Locate the cell with the specified text and output its [x, y] center coordinate. 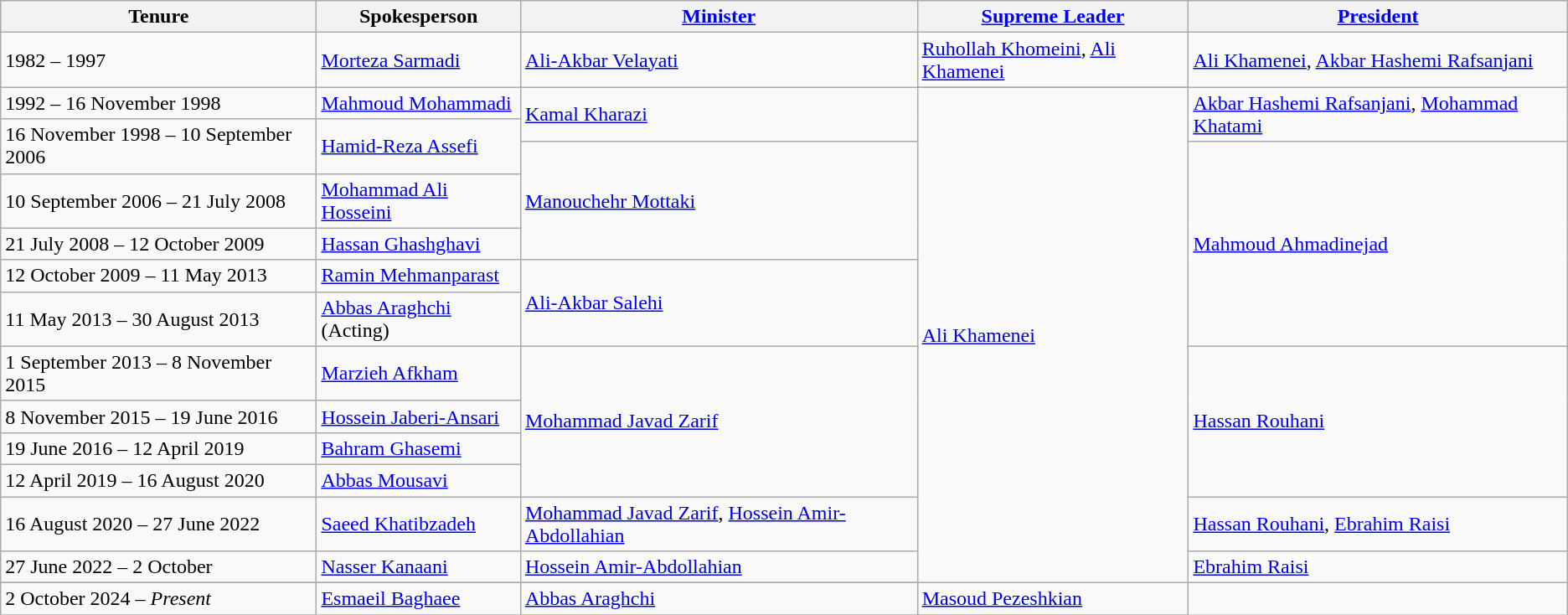
10 September 2006 – 21 July 2008 [159, 201]
Akbar Hashemi Rafsanjani, Mohammad Khatami [1378, 114]
1992 – 16 November 1998 [159, 103]
1982 – 1997 [159, 60]
Ali-Akbar Salehi [719, 303]
Bahram Ghasemi [419, 448]
11 May 2013 – 30 August 2013 [159, 318]
Hamid-Reza Assefi [419, 146]
Saeed Khatibzadeh [419, 523]
Abbas Araghchi [719, 599]
Hossein Amir-Abdollahian [719, 567]
Ali Khamenei, Akbar Hashemi Rafsanjani [1378, 60]
1 September 2013 – 8 November 2015 [159, 374]
Ramin Mehmanparast [419, 276]
Spokesperson [419, 17]
Hassan Rouhani [1378, 421]
Kamal Kharazi [719, 114]
19 June 2016 – 12 April 2019 [159, 448]
Mohammad Ali Hosseini [419, 201]
Abbas Araghchi (Acting) [419, 318]
8 November 2015 – 19 June 2016 [159, 416]
12 October 2009 – 11 May 2013 [159, 276]
21 July 2008 – 12 October 2009 [159, 244]
President [1378, 17]
Masoud Pezeshkian [1053, 599]
Ebrahim Raisi [1378, 567]
Hassan Rouhani, Ebrahim Raisi [1378, 523]
Ali-Akbar Velayati [719, 60]
Mohammad Javad Zarif, Hossein Amir-Abdollahian [719, 523]
16 August 2020 – 27 June 2022 [159, 523]
16 November 1998 – 10 September 2006 [159, 146]
Ruhollah Khomeini, Ali Khamenei [1053, 60]
Minister [719, 17]
Esmaeil Baghaee [419, 599]
Marzieh Afkham [419, 374]
Supreme Leader [1053, 17]
Morteza Sarmadi [419, 60]
Mahmoud Ahmadinejad [1378, 244]
Hossein Jaberi-Ansari [419, 416]
Mahmoud Mohammadi [419, 103]
12 April 2019 – 16 August 2020 [159, 480]
Manouchehr Mottaki [719, 201]
2 October 2024 – Present [159, 599]
Mohammad Javad Zarif [719, 421]
27 June 2022 – 2 October [159, 567]
Hassan Ghashghavi [419, 244]
Abbas Mousavi [419, 480]
Ali Khamenei [1053, 335]
Nasser Kanaani [419, 567]
Tenure [159, 17]
